Capture the cell that displays the provided text and extract its (X, Y) central coordinate. 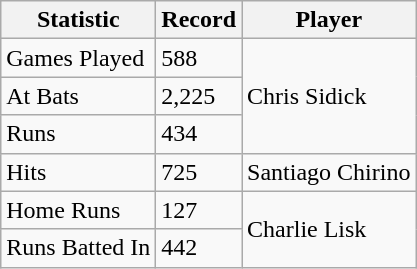
Hits (78, 172)
2,225 (199, 96)
Runs (78, 134)
127 (199, 210)
Chris Sidick (329, 96)
725 (199, 172)
At Bats (78, 96)
Charlie Lisk (329, 229)
442 (199, 248)
Home Runs (78, 210)
588 (199, 58)
Runs Batted In (78, 248)
434 (199, 134)
Statistic (78, 20)
Santiago Chirino (329, 172)
Player (329, 20)
Games Played (78, 58)
Record (199, 20)
